Search for the cell housing the specified text and yield its (x, y) center coordinate. 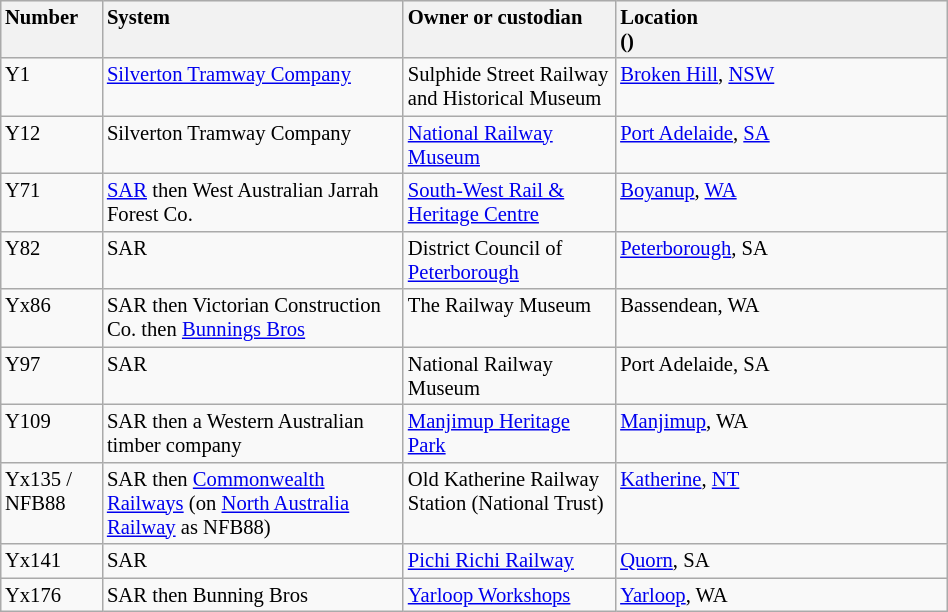
Pichi Richi Railway (509, 561)
Peterborough, SA (780, 260)
Manjimup, WA (780, 434)
Number (51, 29)
Katherine, NT (780, 503)
Y12 (51, 145)
The Railway Museum (509, 318)
SAR then West Australian Jarrah Forest Co. (252, 203)
Yx176 (51, 595)
Sulphide Street Railway and Historical Museum (509, 87)
Manjimup Heritage Park (509, 434)
Yarloop Workshops (509, 595)
Y97 (51, 376)
Yx141 (51, 561)
South-West Rail & Heritage Centre (509, 203)
Yarloop, WA (780, 595)
Bassendean, WA (780, 318)
Y71 (51, 203)
SAR then a Western Australian timber company (252, 434)
Broken Hill, NSW (780, 87)
SAR then Victorian Construction Co. then Bunnings Bros (252, 318)
Quorn, SA (780, 561)
Yx86 (51, 318)
SAR then Bunning Bros (252, 595)
Yx135 / NFB88 (51, 503)
District Council of Peterborough (509, 260)
SAR then Commonwealth Railways (on North Australia Railway as NFB88) (252, 503)
Owner or custodian (509, 29)
Y109 (51, 434)
Old Katherine Railway Station (National Trust) (509, 503)
Boyanup, WA (780, 203)
Location() (780, 29)
System (252, 29)
Y1 (51, 87)
Y82 (51, 260)
